Return the [X, Y] coordinate for the center point of the cell that contains the specified text.  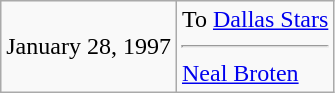
To Dallas StarsNeal Broten [254, 47]
January 28, 1997 [89, 47]
